Search for the cell housing the specified text and yield its [x, y] center coordinate. 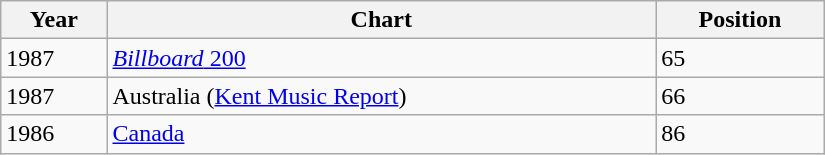
Billboard 200 [382, 58]
Australia (Kent Music Report) [382, 96]
Chart [382, 20]
Canada [382, 134]
Position [740, 20]
86 [740, 134]
66 [740, 96]
65 [740, 58]
1986 [54, 134]
Year [54, 20]
